Capture the cell that displays the provided text and extract its (X, Y) central coordinate. 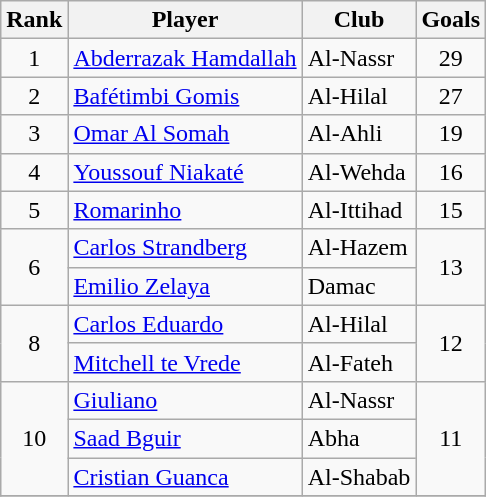
Al-Wehda (359, 172)
Damac (359, 286)
11 (451, 438)
Al-Ahli (359, 134)
Abha (359, 438)
Emilio Zelaya (185, 286)
1 (34, 58)
Abderrazak Hamdallah (185, 58)
4 (34, 172)
10 (34, 438)
3 (34, 134)
13 (451, 267)
Giuliano (185, 400)
6 (34, 267)
Al-Fateh (359, 362)
Omar Al Somah (185, 134)
Rank (34, 20)
Carlos Eduardo (185, 324)
Saad Bguir (185, 438)
Al-Shabab (359, 477)
5 (34, 210)
16 (451, 172)
Al-Hazem (359, 248)
Youssouf Niakaté (185, 172)
Club (359, 20)
Goals (451, 20)
19 (451, 134)
2 (34, 96)
Carlos Strandberg (185, 248)
Cristian Guanca (185, 477)
Bafétimbi Gomis (185, 96)
29 (451, 58)
27 (451, 96)
Player (185, 20)
Romarinho (185, 210)
Mitchell te Vrede (185, 362)
12 (451, 343)
Al-Ittihad (359, 210)
15 (451, 210)
8 (34, 343)
